For the text-containing cell, return its midpoint in [X, Y] coordinate format. 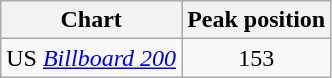
US Billboard 200 [92, 58]
Peak position [256, 20]
Chart [92, 20]
153 [256, 58]
